Find where the given text appears and provide that cell's center as (x, y) coordinate. 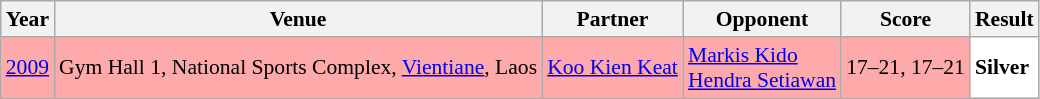
Venue (298, 19)
Result (1004, 19)
17–21, 17–21 (906, 68)
Silver (1004, 68)
Score (906, 19)
Gym Hall 1, National Sports Complex, Vientiane, Laos (298, 68)
Year (28, 19)
Markis Kido Hendra Setiawan (762, 68)
Koo Kien Keat (612, 68)
2009 (28, 68)
Partner (612, 19)
Opponent (762, 19)
